Provide the [X, Y] coordinate of the cell's center where the given text is located.  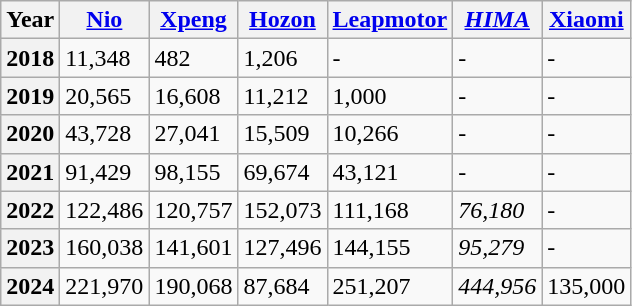
69,674 [282, 172]
127,496 [282, 248]
20,565 [104, 96]
87,684 [282, 286]
120,757 [194, 210]
Xiaomi [586, 20]
160,038 [104, 248]
141,601 [194, 248]
2021 [30, 172]
98,155 [194, 172]
HIMA [498, 20]
1,000 [390, 96]
Xpeng [194, 20]
1,206 [282, 58]
190,068 [194, 286]
2024 [30, 286]
111,168 [390, 210]
444,956 [498, 286]
91,429 [104, 172]
Nio [104, 20]
11,348 [104, 58]
Leapmotor [390, 20]
2023 [30, 248]
122,486 [104, 210]
76,180 [498, 210]
135,000 [586, 286]
152,073 [282, 210]
43,121 [390, 172]
10,266 [390, 134]
2022 [30, 210]
15,509 [282, 134]
2019 [30, 96]
144,155 [390, 248]
2018 [30, 58]
2020 [30, 134]
27,041 [194, 134]
16,608 [194, 96]
Hozon [282, 20]
95,279 [498, 248]
43,728 [104, 134]
482 [194, 58]
11,212 [282, 96]
251,207 [390, 286]
221,970 [104, 286]
Year [30, 20]
